Pinpoint the cell where the given text exists, returning its [X, Y] midpoint coordinate. 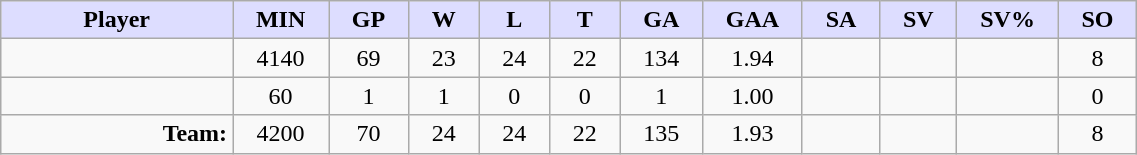
134 [662, 58]
GA [662, 20]
L [514, 20]
23 [444, 58]
1.94 [753, 58]
SV% [1008, 20]
T [584, 20]
GP [369, 20]
W [444, 20]
Team: [117, 134]
1.00 [753, 96]
4140 [281, 58]
SV [918, 20]
MIN [281, 20]
GAA [753, 20]
69 [369, 58]
SO [1098, 20]
70 [369, 134]
135 [662, 134]
SA [840, 20]
60 [281, 96]
4200 [281, 134]
1.93 [753, 134]
Player [117, 20]
